Return the (x, y) coordinate for the center point of the cell that contains the specified text.  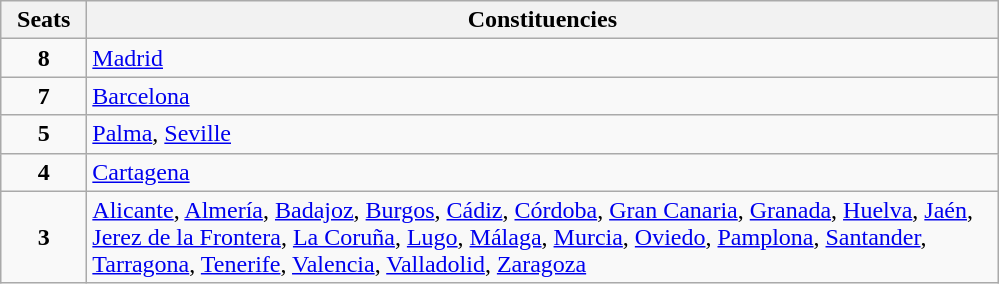
Madrid (542, 58)
7 (44, 96)
8 (44, 58)
4 (44, 172)
Seats (44, 20)
Barcelona (542, 96)
Cartagena (542, 172)
5 (44, 134)
Palma, Seville (542, 134)
3 (44, 237)
Constituencies (542, 20)
